Capture the cell that displays the provided text and extract its (x, y) central coordinate. 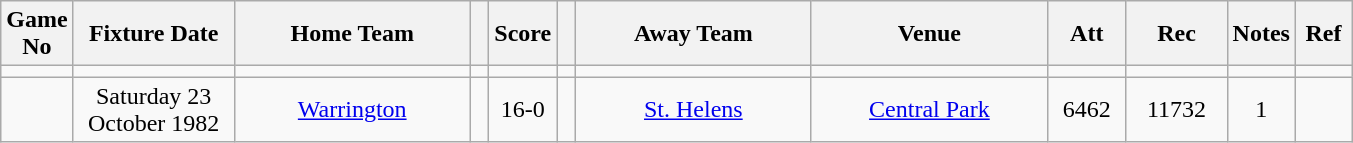
St. Helens (693, 110)
16-0 (523, 110)
Score (523, 34)
Venue (929, 34)
Fixture Date (154, 34)
Att (1086, 34)
Away Team (693, 34)
Ref (1323, 34)
Game No (37, 34)
Central Park (929, 110)
Warrington (352, 110)
Notes (1261, 34)
Home Team (352, 34)
Saturday 23 October 1982 (154, 110)
Rec (1176, 34)
6462 (1086, 110)
11732 (1176, 110)
1 (1261, 110)
